Detect which cell encompasses the target text, then output its [X, Y] center coordinate. 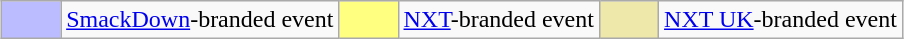
SmackDown-branded event [200, 20]
NXT UK-branded event [781, 20]
NXT-branded event [498, 20]
